Locate the cell with the specified text and output its (x, y) center coordinate. 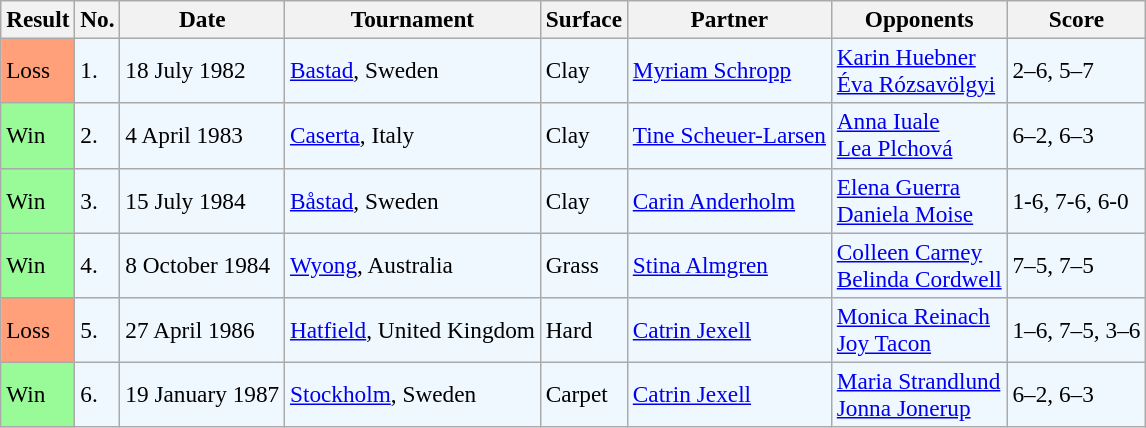
5. (98, 330)
Carpet (584, 394)
Score (1076, 19)
Caserta, Italy (413, 136)
4. (98, 264)
Anna Iuale Lea Plchová (919, 136)
Monica Reinach Joy Tacon (919, 330)
19 January 1987 (202, 394)
27 April 1986 (202, 330)
Elena Guerra Daniela Moise (919, 200)
Opponents (919, 19)
Colleen Carney Belinda Cordwell (919, 264)
Båstad, Sweden (413, 200)
Surface (584, 19)
3. (98, 200)
2. (98, 136)
15 July 1984 (202, 200)
Stockholm, Sweden (413, 394)
Date (202, 19)
Maria Strandlund Jonna Jonerup (919, 394)
Tournament (413, 19)
No. (98, 19)
Karin Huebner Éva Rózsavölgyi (919, 70)
Stina Almgren (729, 264)
Bastad, Sweden (413, 70)
Hard (584, 330)
Hatfield, United Kingdom (413, 330)
Carin Anderholm (729, 200)
8 October 1984 (202, 264)
7–5, 7–5 (1076, 264)
Result (38, 19)
1. (98, 70)
Tine Scheuer-Larsen (729, 136)
4 April 1983 (202, 136)
Partner (729, 19)
6. (98, 394)
1–6, 7–5, 3–6 (1076, 330)
2–6, 5–7 (1076, 70)
Myriam Schropp (729, 70)
1-6, 7-6, 6-0 (1076, 200)
Wyong, Australia (413, 264)
Grass (584, 264)
18 July 1982 (202, 70)
